For the text-containing cell, return its midpoint in [X, Y] coordinate format. 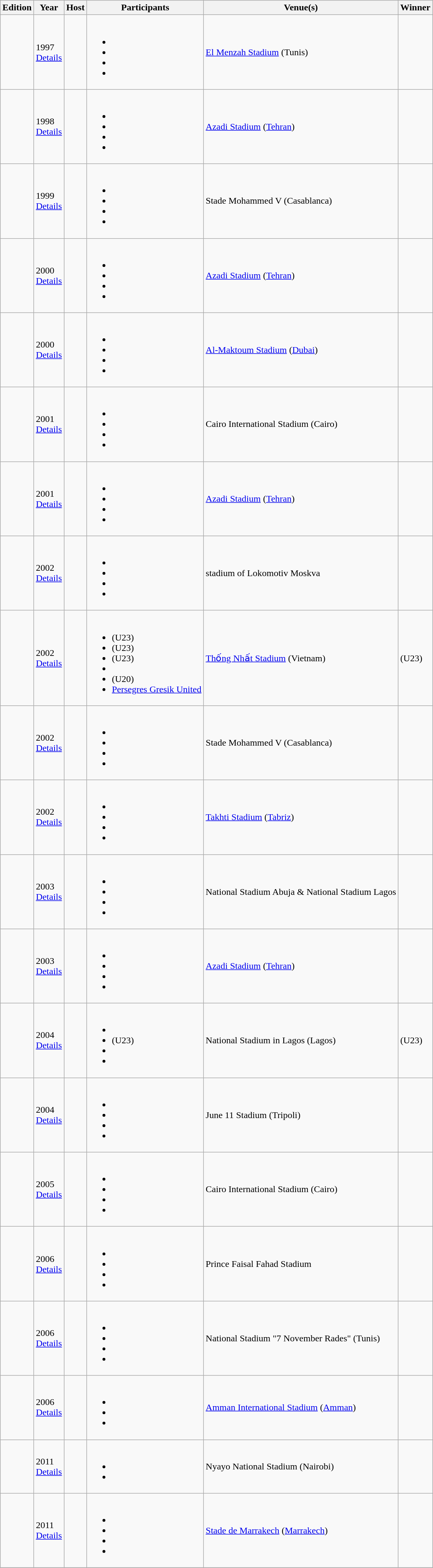
Host [75, 8]
Edition [17, 8]
Thống Nhất Stadium (Vietnam) [301, 658]
Amman International Stadium (Amman) [301, 1408]
National Stadium "7 November Rades" (Tunis) [301, 1338]
Stade de Marrakech (Marrakech) [301, 1530]
Year [49, 8]
(U23) (U23) (U23) (U20)Persegres Gresik United [145, 658]
1999Details [49, 201]
June 11 Stadium (Tripoli) [301, 1115]
Al-Maktoum Stadium (Dubai) [301, 350]
Winner [415, 8]
stadium of Lokomotiv Moskva [301, 573]
Participants [145, 8]
2005Details [49, 1189]
1997Details [49, 52]
Prince Faisal Fahad Stadium [301, 1264]
National Stadium in Lagos (Lagos) [301, 1041]
1998Details [49, 127]
Venue(s) [301, 8]
National Stadium Abuja & National Stadium Lagos [301, 892]
Takhti Stadium (Tabriz) [301, 817]
El Menzah Stadium (Tunis) [301, 52]
Nyayo National Stadium (Nairobi) [301, 1466]
